Extract the [x, y] coordinate from the center of the cell holding the provided text.  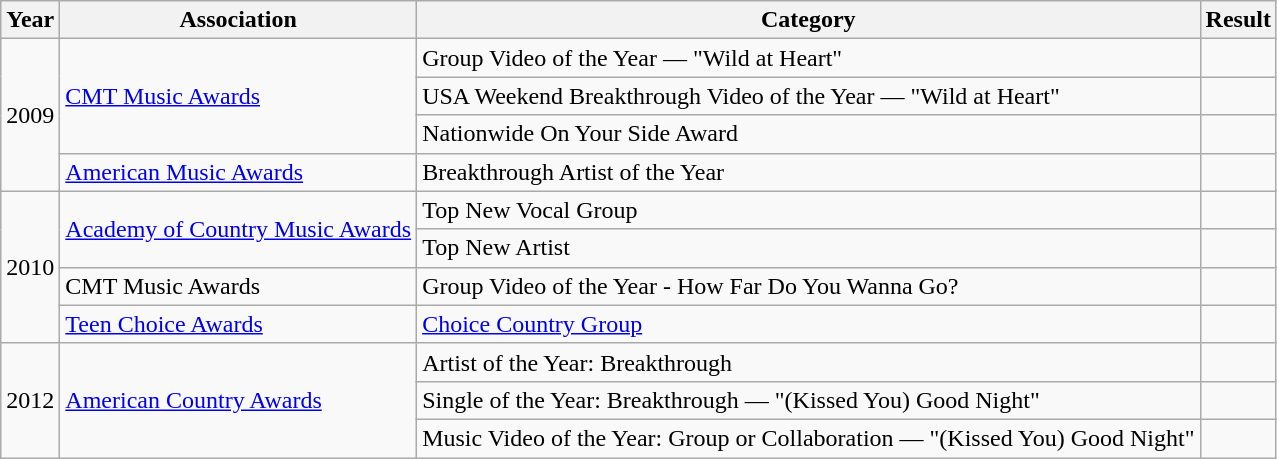
Year [30, 20]
Artist of the Year: Breakthrough [808, 362]
Nationwide On Your Side Award [808, 134]
2009 [30, 115]
Choice Country Group [808, 324]
Group Video of the Year — "Wild at Heart" [808, 58]
2010 [30, 267]
Single of the Year: Breakthrough — "(Kissed You) Good Night" [808, 400]
Music Video of the Year: Group or Collaboration — "(Kissed You) Good Night" [808, 438]
American Music Awards [238, 172]
2012 [30, 400]
Top New Vocal Group [808, 210]
Result [1238, 20]
Top New Artist [808, 248]
Breakthrough Artist of the Year [808, 172]
USA Weekend Breakthrough Video of the Year — "Wild at Heart" [808, 96]
Association [238, 20]
Group Video of the Year - How Far Do You Wanna Go? [808, 286]
American Country Awards [238, 400]
Category [808, 20]
Academy of Country Music Awards [238, 229]
Teen Choice Awards [238, 324]
